Locate the cell with the specified text and output its (X, Y) center coordinate. 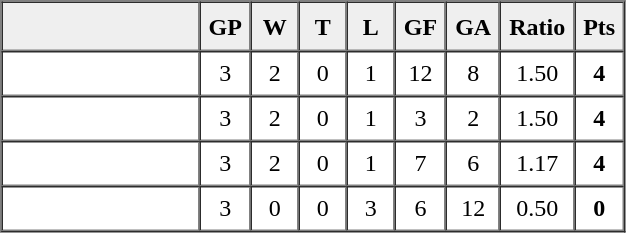
Pts (599, 27)
7 (420, 164)
L (371, 27)
0.50 (537, 208)
GF (420, 27)
Ratio (537, 27)
T (323, 27)
8 (473, 74)
GA (473, 27)
GP (226, 27)
W (275, 27)
1.17 (537, 164)
